Pinpoint the cell where the given text exists, returning its (x, y) midpoint coordinate. 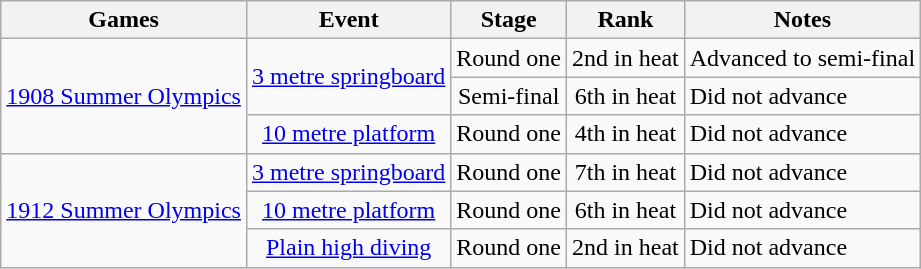
4th in heat (626, 134)
7th in heat (626, 172)
Games (124, 20)
1908 Summer Olympics (124, 96)
Notes (802, 20)
1912 Summer Olympics (124, 210)
Event (348, 20)
Rank (626, 20)
Advanced to semi-final (802, 58)
Stage (509, 20)
Plain high diving (348, 248)
Semi-final (509, 96)
